Determine the [x, y] coordinate at the center of the cell enclosing the given text.  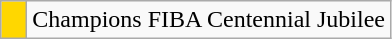
Champions FIBA Centennial Jubilee [209, 20]
